Pinpoint the cell where the given text exists, returning its [x, y] midpoint coordinate. 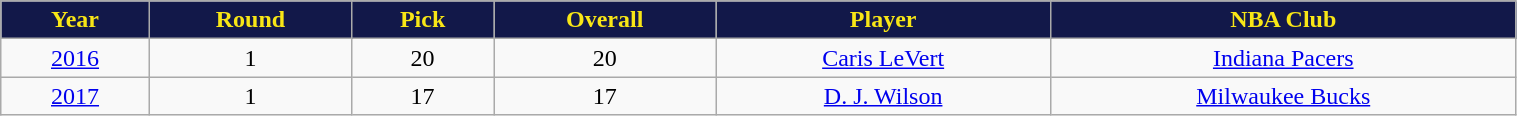
2017 [76, 96]
Year [76, 20]
Milwaukee Bucks [1283, 96]
NBA Club [1283, 20]
Indiana Pacers [1283, 58]
2016 [76, 58]
Player [884, 20]
Pick [423, 20]
Round [250, 20]
D. J. Wilson [884, 96]
Caris LeVert [884, 58]
Overall [605, 20]
